Return [x, y] of the center of cell containing provided text 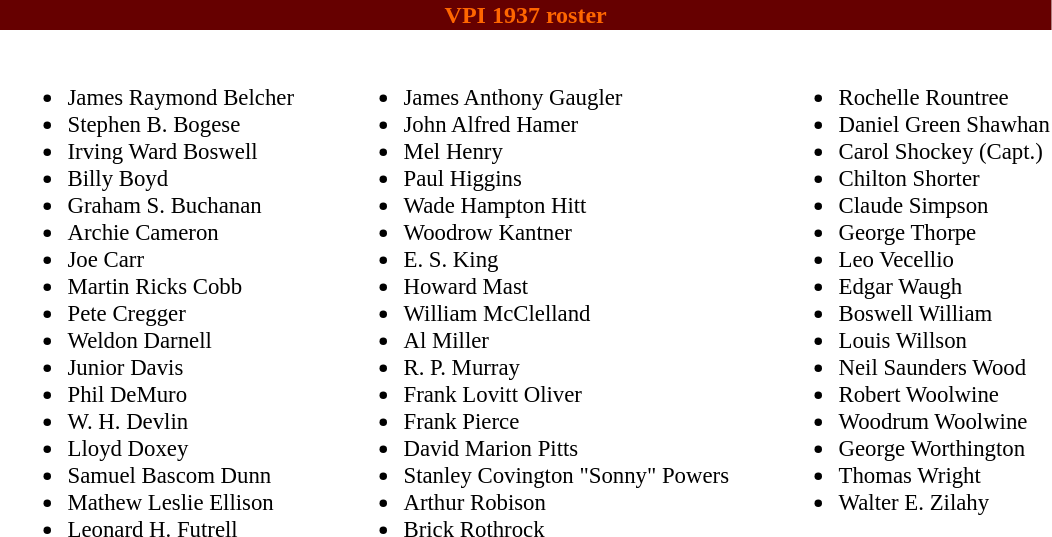
VPI 1937 roster [526, 15]
